From the cell containing the given text, extract its center point as [x, y] coordinate. 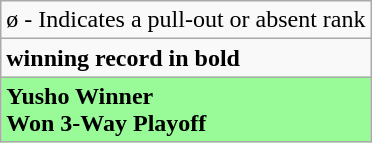
ø - Indicates a pull-out or absent rank [186, 20]
Yusho WinnerWon 3-Way Playoff [186, 110]
winning record in bold [186, 58]
